Output the (X, Y) coordinate of the center of the cell containing the given text.  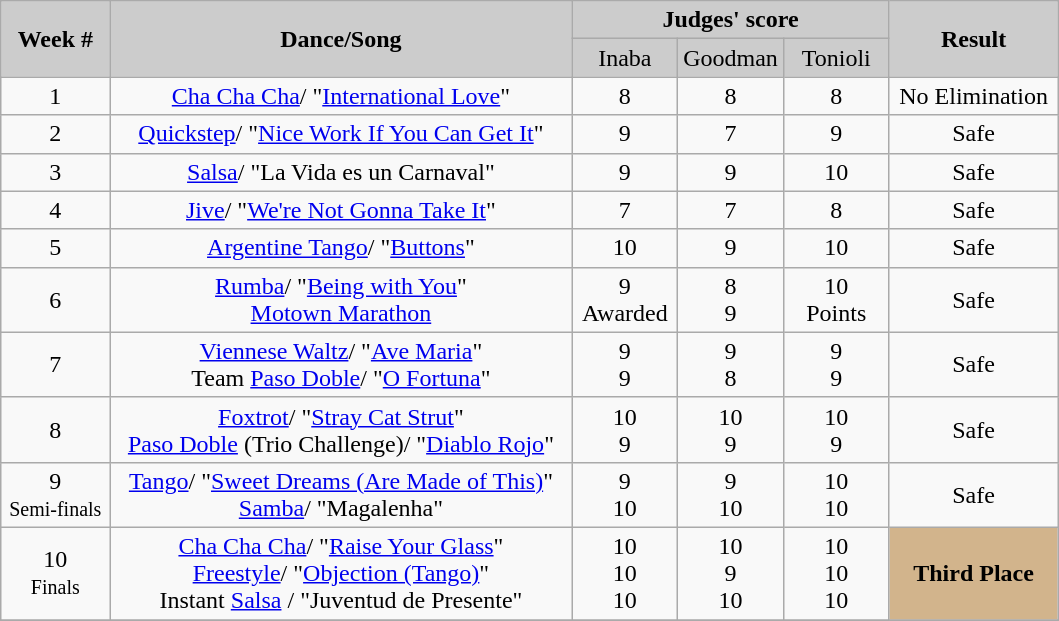
Salsa/ "La Vida es un Carnaval" (341, 172)
Foxtrot/ "Stray Cat Strut"Paso Doble (Trio Challenge)/ "Diablo Rojo" (341, 430)
Viennese Waltz/ "Ave Maria"Team Paso Doble/ "O Fortuna" (341, 364)
6 (56, 300)
Quickstep/ "Nice Work If You Can Get It" (341, 134)
3 (56, 172)
Dance/Song (341, 39)
9Awarded (625, 300)
2 (56, 134)
Third Place (974, 573)
Judges' score (730, 20)
1010 (836, 494)
Argentine Tango/ "Buttons" (341, 248)
4 (56, 210)
No Elimination (974, 96)
Goodman (731, 58)
Cha Cha Cha/ "Raise Your Glass"Freestyle/ "Objection (Tango)"Instant Salsa / "Juventud de Presente" (341, 573)
10910 (731, 573)
Tonioli (836, 58)
Jive/ "We're Not Gonna Take It" (341, 210)
98 (731, 364)
Result (974, 39)
Cha Cha Cha/ "International Love" (341, 96)
Rumba/ "Being with You"Motown Marathon (341, 300)
10Points (836, 300)
1 (56, 96)
89 (731, 300)
Week # (56, 39)
10Finals (56, 573)
9Semi-finals (56, 494)
Tango/ "Sweet Dreams (Are Made of This)"Samba/ "Magalenha" (341, 494)
5 (56, 248)
Inaba (625, 58)
